Search for the cell housing the specified text and yield its (x, y) center coordinate. 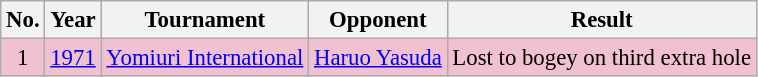
1971 (73, 58)
Result (602, 20)
Yomiuri International (205, 58)
No. (23, 20)
Opponent (378, 20)
Tournament (205, 20)
Year (73, 20)
Lost to bogey on third extra hole (602, 58)
Haruo Yasuda (378, 58)
1 (23, 58)
